Search for the cell housing the specified text and yield its (x, y) center coordinate. 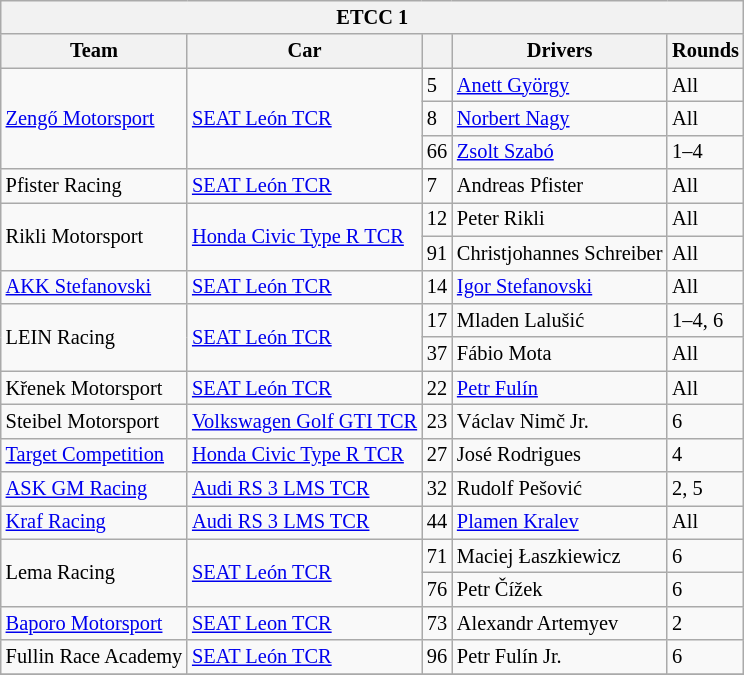
Team (94, 51)
22 (437, 388)
Rounds (706, 51)
Fullin Race Academy (94, 657)
Igor Stefanovski (560, 287)
Volkswagen Golf GTI TCR (304, 421)
17 (437, 320)
Fábio Mota (560, 354)
4 (706, 455)
SEAT Leon TCR (304, 623)
2, 5 (706, 489)
8 (437, 118)
7 (437, 186)
66 (437, 152)
Anett György (560, 85)
91 (437, 253)
Rudolf Pešović (560, 489)
ASK GM Racing (94, 489)
Mladen Lalušić (560, 320)
44 (437, 522)
Car (304, 51)
Pfister Racing (94, 186)
Zsolt Szabó (560, 152)
Peter Rikli (560, 219)
Václav Nimč Jr. (560, 421)
73 (437, 623)
Drivers (560, 51)
1–4, 6 (706, 320)
2 (706, 623)
71 (437, 556)
Petr Čížek (560, 589)
27 (437, 455)
LEIN Racing (94, 336)
12 (437, 219)
Zengő Motorsport (94, 118)
Andreas Pfister (560, 186)
96 (437, 657)
Norbert Nagy (560, 118)
Petr Fulín Jr. (560, 657)
14 (437, 287)
23 (437, 421)
Lema Racing (94, 572)
Steibel Motorsport (94, 421)
76 (437, 589)
Petr Fulín (560, 388)
José Rodrigues (560, 455)
Křenek Motorsport (94, 388)
Baporo Motorsport (94, 623)
ETCC 1 (372, 17)
Plamen Kralev (560, 522)
Christjohannes Schreiber (560, 253)
5 (437, 85)
37 (437, 354)
1–4 (706, 152)
Rikli Motorsport (94, 236)
Alexandr Artemyev (560, 623)
Kraf Racing (94, 522)
32 (437, 489)
Maciej Łaszkiewicz (560, 556)
AKK Stefanovski (94, 287)
Target Competition (94, 455)
